Locate the cell with the specified text and output its [X, Y] center coordinate. 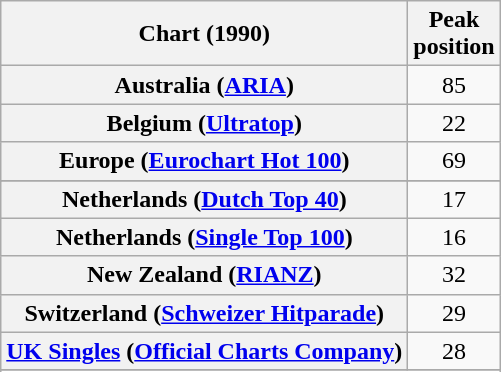
Europe (Eurochart Hot 100) [204, 161]
Australia (ARIA) [204, 85]
Chart (1990) [204, 34]
Netherlands (Single Top 100) [204, 237]
28 [454, 351]
Netherlands (Dutch Top 40) [204, 199]
17 [454, 199]
UK Singles (Official Charts Company) [204, 351]
Switzerland (Schweizer Hitparade) [204, 313]
Peakposition [454, 34]
29 [454, 313]
Belgium (Ultratop) [204, 123]
69 [454, 161]
16 [454, 237]
New Zealand (RIANZ) [204, 275]
85 [454, 85]
22 [454, 123]
32 [454, 275]
